Return (x, y) of the center of cell containing provided text 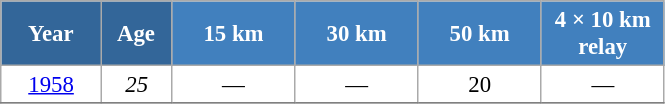
20 (480, 85)
50 km (480, 34)
30 km (356, 34)
1958 (52, 85)
15 km (234, 34)
25 (136, 85)
4 × 10 km relay (602, 34)
Year (52, 34)
Age (136, 34)
